Provide the (X, Y) coordinate of the cell's center where the given text is located.  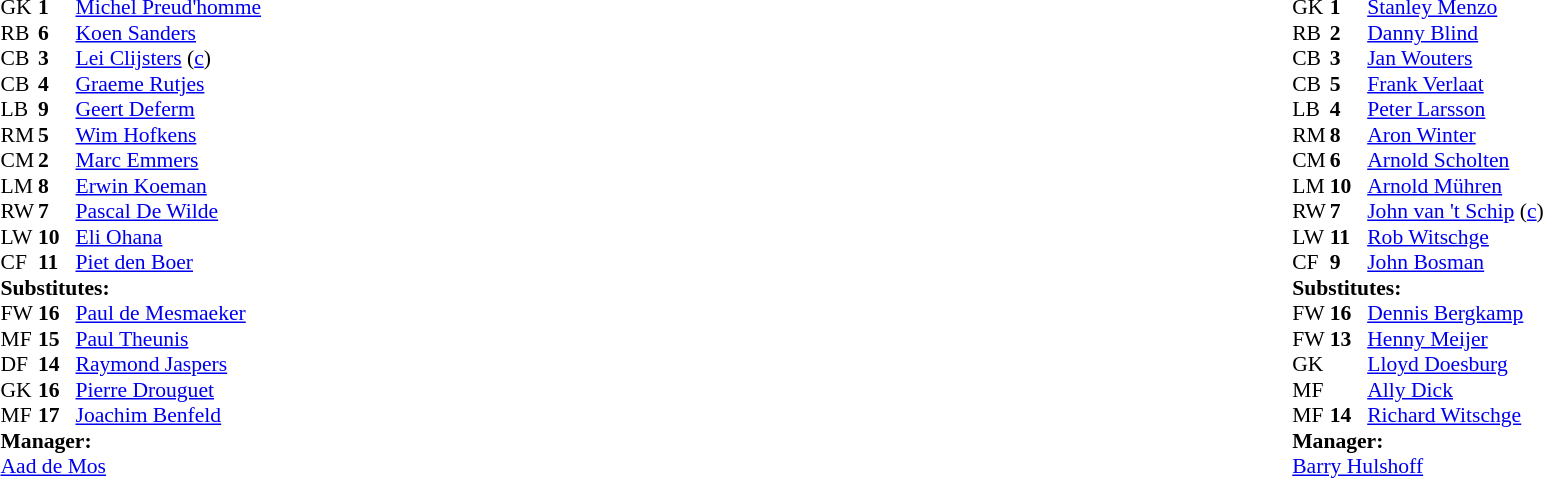
Paul de Mesmaeker (169, 313)
Paul Theunis (169, 339)
Koen Sanders (169, 33)
DF (19, 365)
Pierre Drouguet (169, 390)
17 (57, 415)
Raymond Jaspers (169, 365)
15 (57, 339)
Joachim Benfeld (169, 415)
Pascal De Wilde (169, 211)
Lei Clijsters (c) (169, 59)
13 (1349, 339)
Erwin Koeman (169, 186)
Graeme Rutjes (169, 84)
Eli Ohana (169, 237)
Piet den Boer (169, 263)
Wim Hofkens (169, 135)
Substitutes: (130, 288)
Marc Emmers (169, 161)
Manager: (130, 441)
Geert Deferm (169, 109)
